Search for the cell housing the specified text and yield its (x, y) center coordinate. 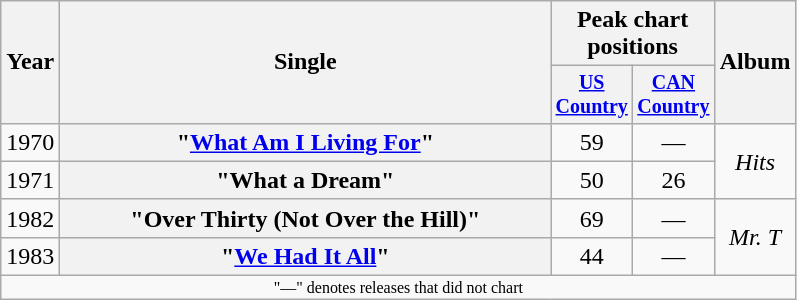
59 (592, 142)
Single (306, 62)
Album (755, 62)
50 (592, 180)
Mr. T (755, 237)
"What Am I Living For" (306, 142)
1970 (30, 142)
69 (592, 218)
"We Had It All" (306, 256)
Peak chartpositions (632, 34)
CAN Country (674, 94)
US Country (592, 94)
26 (674, 180)
Year (30, 62)
Hits (755, 161)
1971 (30, 180)
"What a Dream" (306, 180)
1983 (30, 256)
1982 (30, 218)
"Over Thirty (Not Over the Hill)" (306, 218)
"—" denotes releases that did not chart (398, 288)
44 (592, 256)
